Capture the cell that displays the provided text and extract its [X, Y] central coordinate. 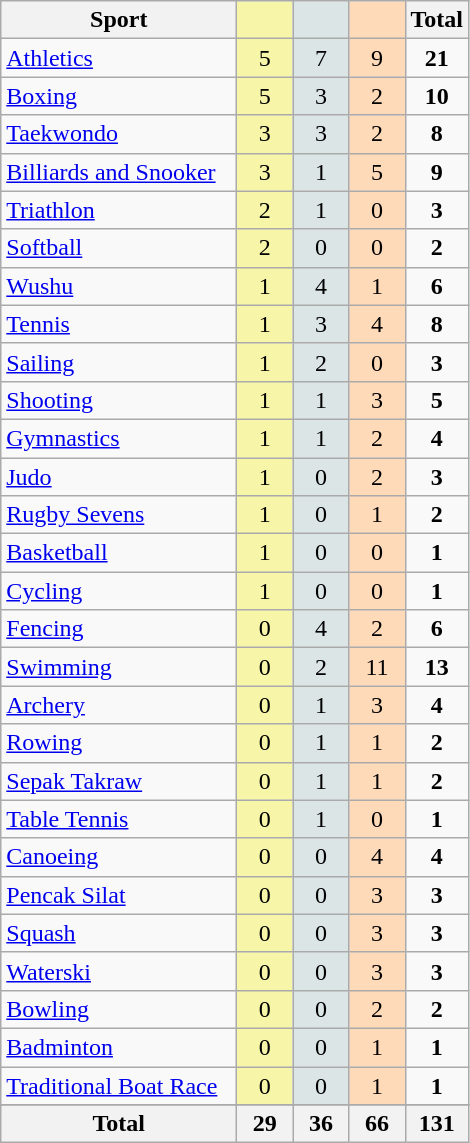
Sepak Takraw [119, 781]
Swimming [119, 667]
Cycling [119, 591]
Archery [119, 705]
Squash [119, 933]
131 [437, 1124]
Shooting [119, 400]
Fencing [119, 629]
Sport [119, 20]
Gymnastics [119, 438]
13 [437, 667]
36 [321, 1124]
Badminton [119, 1047]
Taekwondo [119, 134]
Boxing [119, 96]
66 [377, 1124]
Rugby Sevens [119, 515]
Athletics [119, 58]
21 [437, 58]
Tennis [119, 324]
Traditional Boat Race [119, 1085]
Sailing [119, 362]
Waterski [119, 971]
Softball [119, 248]
10 [437, 96]
Basketball [119, 553]
Pencak Silat [119, 895]
Bowling [119, 1009]
Canoeing [119, 857]
Rowing [119, 743]
11 [377, 667]
Triathlon [119, 210]
29 [265, 1124]
7 [321, 58]
Billiards and Snooker [119, 172]
Wushu [119, 286]
Judo [119, 477]
Table Tennis [119, 819]
